Search for the cell housing the specified text and yield its [X, Y] center coordinate. 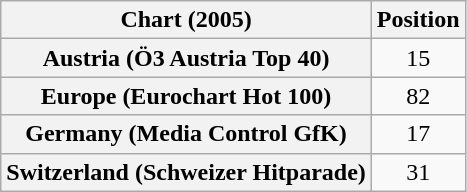
Austria (Ö3 Austria Top 40) [186, 58]
Germany (Media Control GfK) [186, 134]
Switzerland (Schweizer Hitparade) [186, 172]
Chart (2005) [186, 20]
15 [418, 58]
Position [418, 20]
82 [418, 96]
Europe (Eurochart Hot 100) [186, 96]
31 [418, 172]
17 [418, 134]
